Output the (x, y) coordinate of the center of the cell containing the given text.  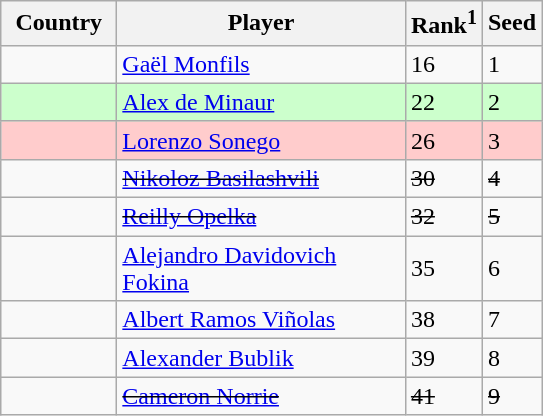
Lorenzo Sonego (262, 140)
Gaël Monfils (262, 64)
3 (512, 140)
41 (444, 396)
39 (444, 358)
Player (262, 24)
Reilly Opelka (262, 217)
5 (512, 217)
Country (59, 24)
Albert Ramos Viñolas (262, 320)
35 (444, 268)
16 (444, 64)
2 (512, 102)
26 (444, 140)
38 (444, 320)
Cameron Norrie (262, 396)
9 (512, 396)
Seed (512, 24)
22 (444, 102)
4 (512, 178)
6 (512, 268)
Alexander Bublik (262, 358)
Rank1 (444, 24)
Alejandro Davidovich Fokina (262, 268)
Nikoloz Basilashvili (262, 178)
1 (512, 64)
30 (444, 178)
8 (512, 358)
7 (512, 320)
32 (444, 217)
Alex de Minaur (262, 102)
